Find where the given text appears and provide that cell's center as [X, Y] coordinate. 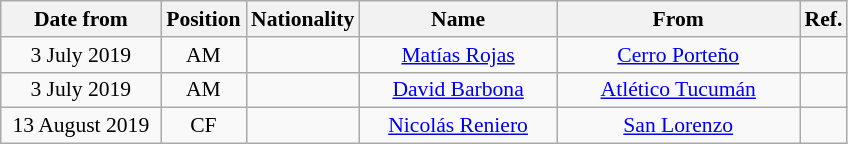
Name [458, 19]
Atlético Tucumán [678, 90]
13 August 2019 [81, 126]
David Barbona [458, 90]
Date from [81, 19]
Cerro Porteño [678, 55]
San Lorenzo [678, 126]
Matías Rojas [458, 55]
Position [204, 19]
Nicolás Reniero [458, 126]
CF [204, 126]
From [678, 19]
Nationality [302, 19]
Ref. [824, 19]
